Determine the (x, y) coordinate at the center of the cell enclosing the given text.  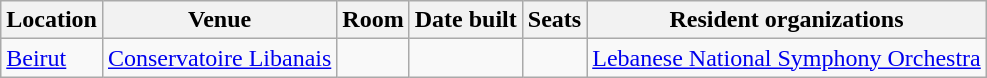
Room (373, 20)
Venue (219, 20)
Location (52, 20)
Resident organizations (787, 20)
Conservatoire Libanais (219, 58)
Beirut (52, 58)
Date built (466, 20)
Lebanese National Symphony Orchestra (787, 58)
Seats (554, 20)
